From the cell containing the given text, extract its center point as [x, y] coordinate. 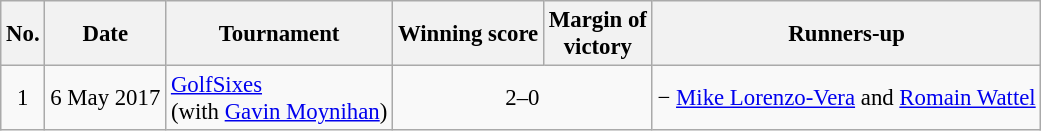
2–0 [523, 98]
Winning score [468, 34]
GolfSixes(with Gavin Moynihan) [280, 98]
Margin ofvictory [598, 34]
1 [23, 98]
− Mike Lorenzo-Vera and Romain Wattel [846, 98]
Tournament [280, 34]
Date [106, 34]
Runners-up [846, 34]
6 May 2017 [106, 98]
No. [23, 34]
